Determine the (X, Y) coordinate at the center of the cell enclosing the given text.  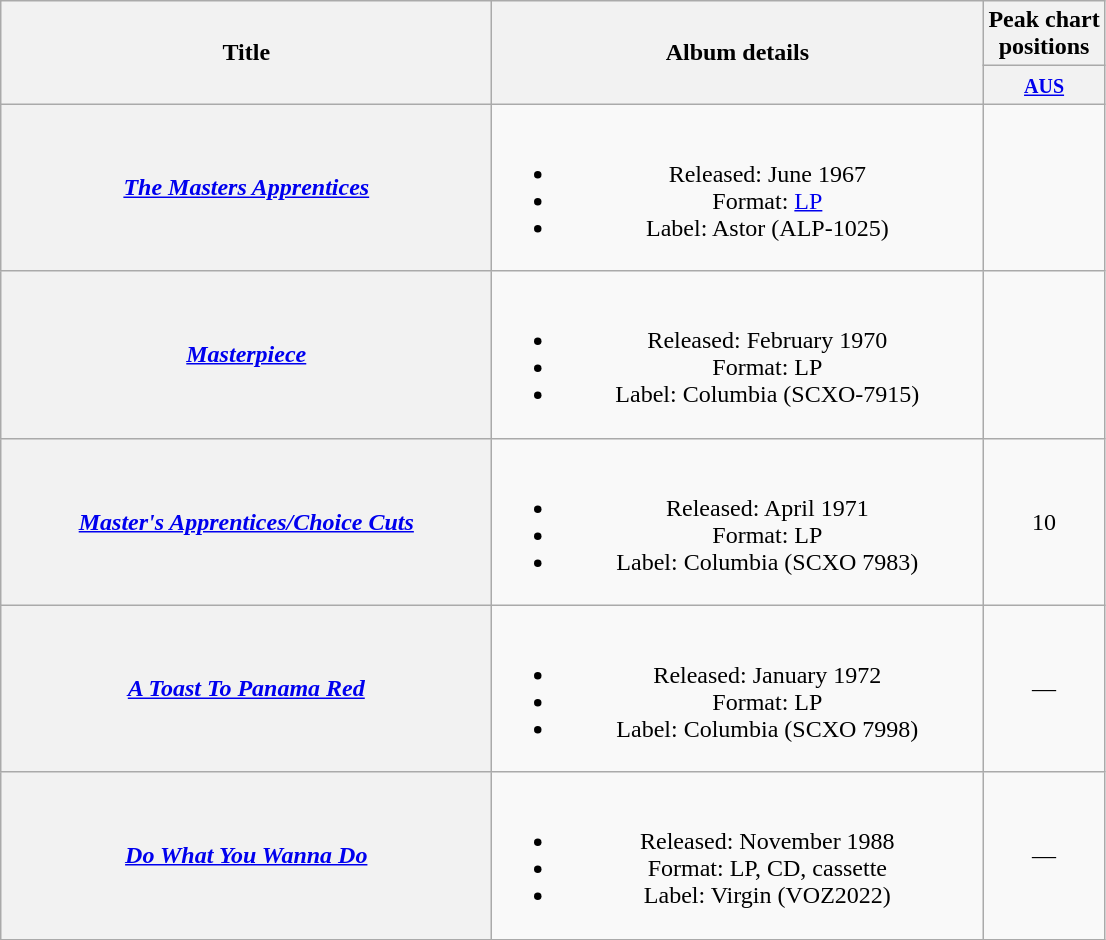
Released: April 1971Format: LPLabel: Columbia (SCXO 7983) (738, 522)
Released: November 1988Format: LP, CD, cassetteLabel: Virgin (VOZ2022) (738, 856)
Title (246, 52)
10 (1044, 522)
Released: February 1970Format: LPLabel: Columbia (SCXO-7915) (738, 354)
Released: January 1972Format: LPLabel: Columbia (SCXO 7998) (738, 688)
Peak chartpositions (1044, 34)
Master's Apprentices/Choice Cuts (246, 522)
Released: June 1967Format: LPLabel: Astor (ALP-1025) (738, 188)
A Toast To Panama Red (246, 688)
Masterpiece (246, 354)
Album details (738, 52)
The Masters Apprentices (246, 188)
Do What You Wanna Do (246, 856)
AUS (1044, 85)
